Output the (x, y) coordinate of the center of the cell containing the given text.  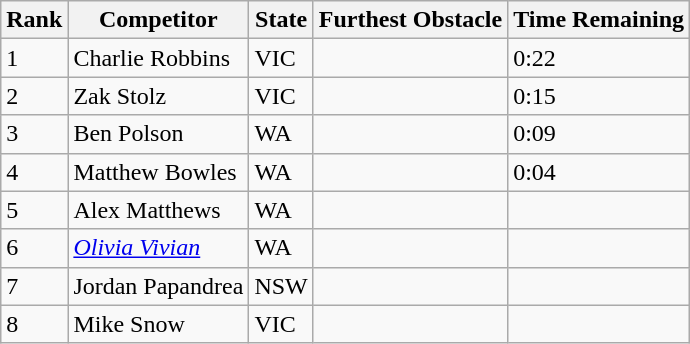
0:22 (599, 58)
Time Remaining (599, 20)
0:09 (599, 134)
6 (34, 248)
Alex Matthews (158, 210)
Mike Snow (158, 324)
1 (34, 58)
NSW (281, 286)
Competitor (158, 20)
Ben Polson (158, 134)
2 (34, 96)
Zak Stolz (158, 96)
Rank (34, 20)
7 (34, 286)
Jordan Papandrea (158, 286)
Charlie Robbins (158, 58)
0:04 (599, 172)
4 (34, 172)
5 (34, 210)
3 (34, 134)
Matthew Bowles (158, 172)
Furthest Obstacle (410, 20)
0:15 (599, 96)
State (281, 20)
8 (34, 324)
Olivia Vivian (158, 248)
